Detect which cell encompasses the target text, then output its (x, y) center coordinate. 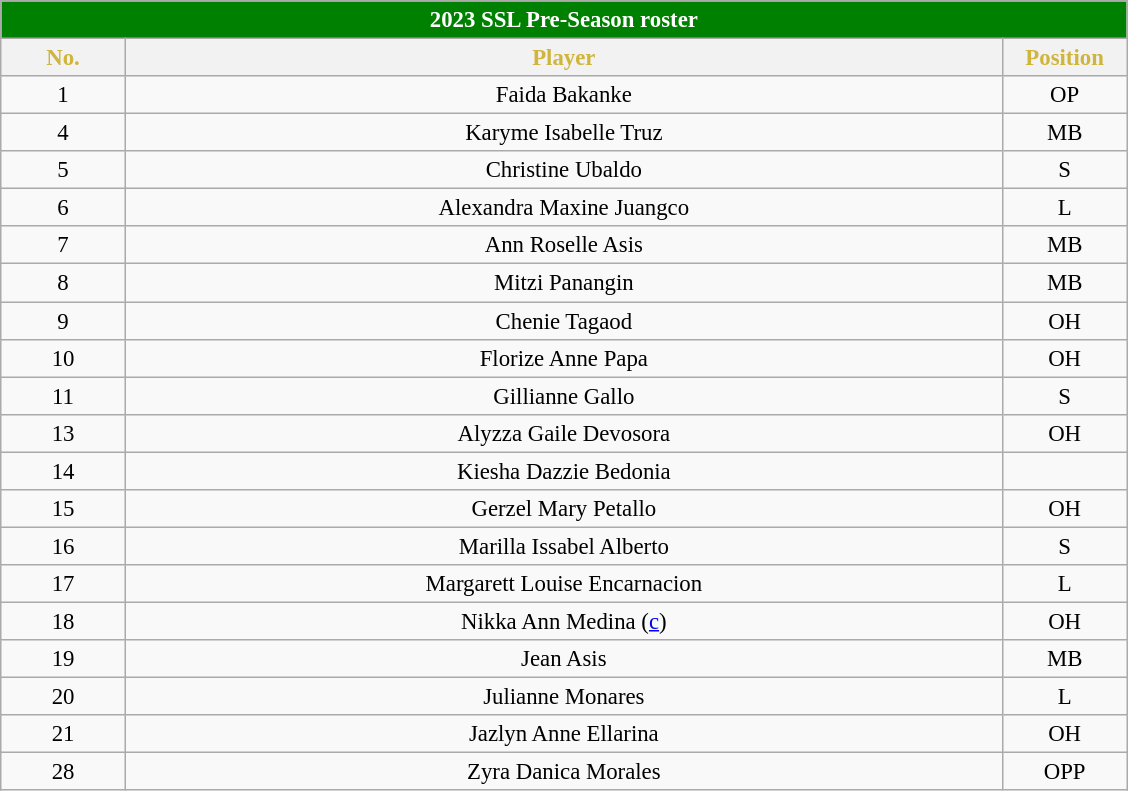
Alyzza Gaile Devosora (564, 433)
Alexandra Maxine Juangco (564, 208)
Mitzi Panangin (564, 283)
Gillianne Gallo (564, 396)
Kiesha Dazzie Bedonia (564, 471)
Christine Ubaldo (564, 170)
Faida Bakanke (564, 95)
4 (64, 133)
6 (64, 208)
18 (64, 621)
Jean Asis (564, 659)
Position (1064, 58)
Julianne Monares (564, 697)
Player (564, 58)
Jazlyn Anne Ellarina (564, 734)
Marilla Issabel Alberto (564, 546)
Chenie Tagaod (564, 321)
No. (64, 58)
10 (64, 358)
Margarett Louise Encarnacion (564, 584)
8 (64, 283)
Gerzel Mary Petallo (564, 509)
7 (64, 245)
21 (64, 734)
28 (64, 772)
OPP (1064, 772)
19 (64, 659)
Karyme Isabelle Truz (564, 133)
Ann Roselle Asis (564, 245)
14 (64, 471)
Zyra Danica Morales (564, 772)
15 (64, 509)
13 (64, 433)
16 (64, 546)
1 (64, 95)
11 (64, 396)
20 (64, 697)
Florize Anne Papa (564, 358)
9 (64, 321)
Nikka Ann Medina (c) (564, 621)
5 (64, 170)
17 (64, 584)
OP (1064, 95)
2023 SSL Pre-Season roster (564, 20)
